Pinpoint the cell where the given text exists, returning its [x, y] midpoint coordinate. 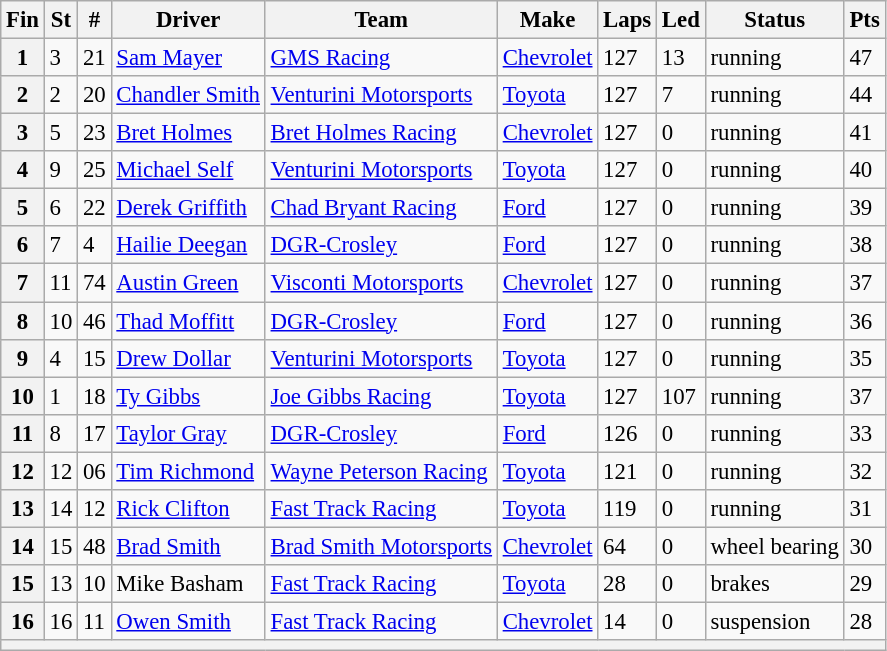
Taylor Gray [188, 433]
119 [628, 509]
23 [94, 133]
35 [864, 358]
46 [94, 321]
GMS Racing [381, 58]
47 [864, 58]
Michael Self [188, 170]
Driver [188, 20]
44 [864, 95]
18 [94, 396]
wheel bearing [774, 546]
Make [547, 20]
Wayne Peterson Racing [381, 471]
Hailie Deegan [188, 245]
Owen Smith [188, 621]
40 [864, 170]
39 [864, 208]
Status [774, 20]
29 [864, 584]
Brad Smith [188, 546]
06 [94, 471]
Visconti Motorsports [381, 283]
Rick Clifton [188, 509]
126 [628, 433]
Laps [628, 20]
# [94, 20]
Led [682, 20]
Derek Griffith [188, 208]
Bret Holmes [188, 133]
36 [864, 321]
Brad Smith Motorsports [381, 546]
17 [94, 433]
74 [94, 283]
Team [381, 20]
Chad Bryant Racing [381, 208]
Sam Mayer [188, 58]
22 [94, 208]
25 [94, 170]
Drew Dollar [188, 358]
20 [94, 95]
St [60, 20]
Ty Gibbs [188, 396]
brakes [774, 584]
Mike Basham [188, 584]
30 [864, 546]
Pts [864, 20]
Tim Richmond [188, 471]
31 [864, 509]
suspension [774, 621]
Chandler Smith [188, 95]
Austin Green [188, 283]
Fin [23, 20]
Bret Holmes Racing [381, 133]
Joe Gibbs Racing [381, 396]
33 [864, 433]
48 [94, 546]
64 [628, 546]
121 [628, 471]
32 [864, 471]
38 [864, 245]
41 [864, 133]
21 [94, 58]
Thad Moffitt [188, 321]
107 [682, 396]
